Find where the given text appears and provide that cell's center as [X, Y] coordinate. 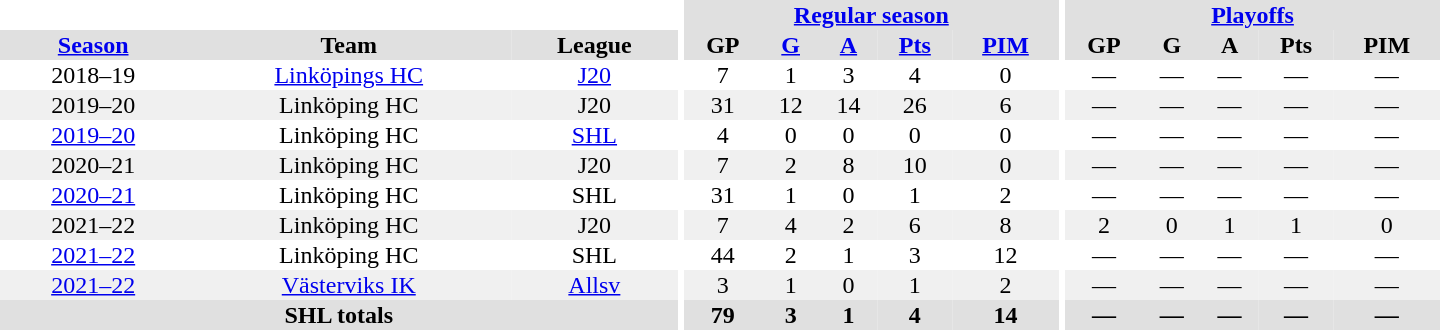
Regular season [872, 15]
26 [914, 105]
Team [348, 45]
Linköpings HC [348, 75]
Västerviks IK [348, 285]
44 [723, 255]
79 [723, 315]
Allsv [594, 285]
2018–19 [93, 75]
10 [914, 165]
Season [93, 45]
SHL totals [339, 315]
Playoffs [1252, 15]
League [594, 45]
